Provide the (X, Y) coordinate of the cell's center where the given text is located.  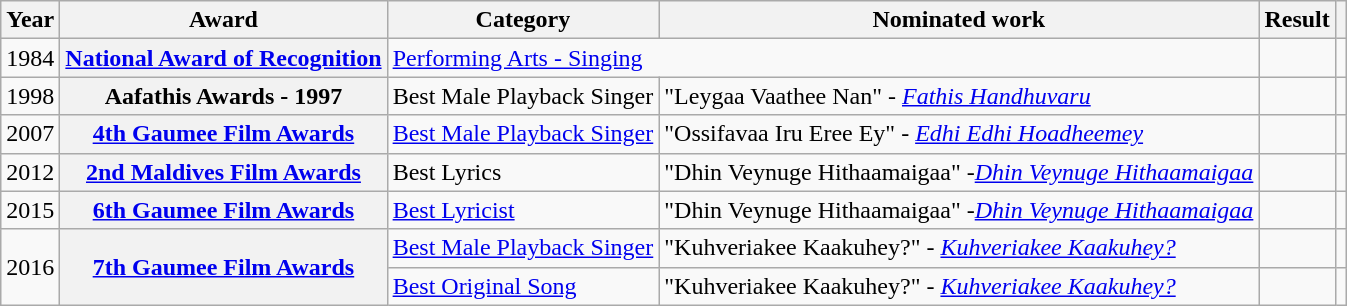
Best Lyrics (523, 172)
4th Gaumee Film Awards (224, 134)
National Award of Recognition (224, 58)
"Leygaa Vaathee Nan" - Fathis Handhuvaru (959, 96)
2012 (30, 172)
2nd Maldives Film Awards (224, 172)
1984 (30, 58)
Best Lyricist (523, 210)
Best Original Song (523, 286)
Award (224, 20)
"Ossifavaa Iru Eree Ey" - Edhi Edhi Hoadheemey (959, 134)
6th Gaumee Film Awards (224, 210)
2016 (30, 267)
2015 (30, 210)
Year (30, 20)
Performing Arts - Singing (823, 58)
7th Gaumee Film Awards (224, 267)
Nominated work (959, 20)
1998 (30, 96)
Result (1297, 20)
Aafathis Awards - 1997 (224, 96)
2007 (30, 134)
Category (523, 20)
